Extract the (x, y) coordinate from the center of the cell holding the provided text.  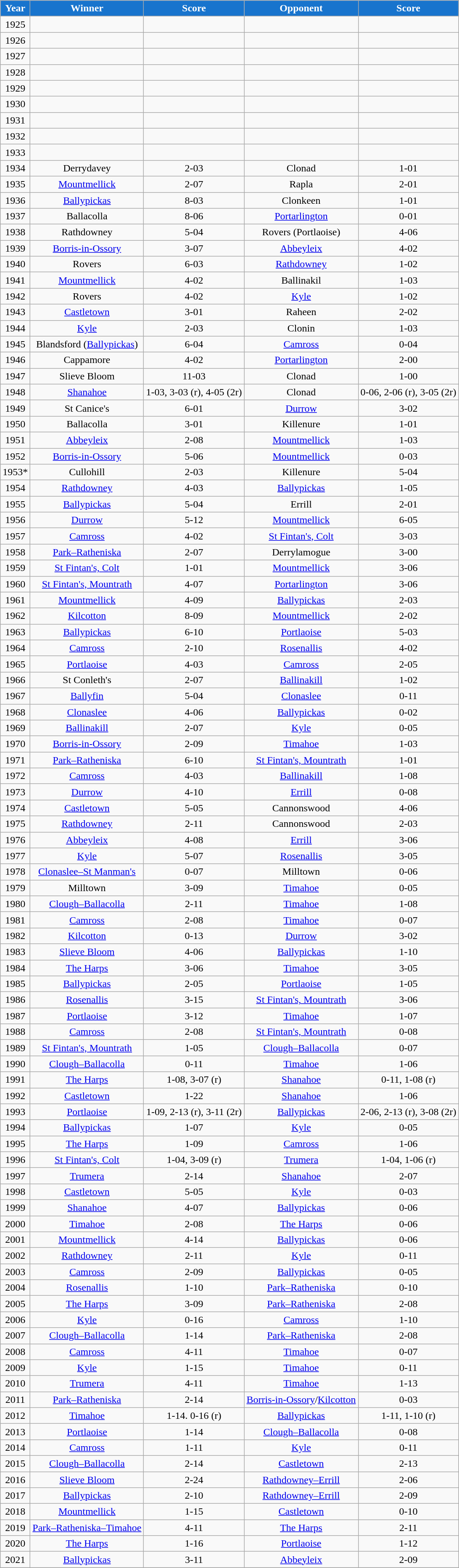
4-09 (194, 600)
1989 (15, 1048)
1-16 (194, 1544)
2009 (15, 1368)
Ballyfin (87, 696)
2-06 (409, 1479)
1-09 (194, 1144)
3-12 (194, 1016)
4-10 (194, 792)
2015 (15, 1463)
1940 (15, 264)
1963 (15, 632)
1981 (15, 920)
2002 (15, 1256)
0-04 (409, 344)
1-00 (409, 376)
1997 (15, 1176)
1966 (15, 680)
1974 (15, 808)
0-01 (409, 216)
1932 (15, 136)
Derrylamogue (301, 552)
1-09, 2-13 (r), 3-11 (2r) (194, 1112)
2007 (15, 1336)
4-08 (194, 840)
4-14 (194, 1240)
Clonkeen (301, 200)
1958 (15, 552)
1937 (15, 216)
2020 (15, 1544)
5-12 (194, 520)
1939 (15, 248)
6-03 (194, 264)
1934 (15, 168)
3-11 (194, 1560)
Opponent (301, 8)
2017 (15, 1496)
1965 (15, 664)
2014 (15, 1447)
1-08, 3-07 (r) (194, 1080)
8-06 (194, 216)
Rovers (Portlaoise) (301, 232)
2019 (15, 1528)
1938 (15, 232)
1994 (15, 1128)
Cappamore (87, 360)
1944 (15, 328)
6-01 (194, 408)
1953* (15, 472)
2016 (15, 1479)
1987 (15, 1016)
8-09 (194, 616)
1930 (15, 104)
2013 (15, 1431)
0-06, 2-06 (r), 3-05 (2r) (409, 392)
1964 (15, 648)
1988 (15, 1032)
1976 (15, 840)
1927 (15, 56)
Park–Ratheniska–Timahoe (87, 1528)
1967 (15, 696)
1-13 (409, 1384)
1-22 (194, 1096)
2005 (15, 1304)
1931 (15, 120)
1977 (15, 856)
1984 (15, 968)
1-04, 1-06 (r) (409, 1160)
1-12 (409, 1544)
11-03 (194, 376)
3-15 (194, 1000)
Clonin (301, 328)
1955 (15, 504)
1993 (15, 1112)
1-14. 0-16 (r) (194, 1415)
1973 (15, 792)
8-03 (194, 200)
6-05 (409, 520)
1970 (15, 744)
0-16 (194, 1320)
1961 (15, 600)
1948 (15, 392)
1946 (15, 360)
1999 (15, 1208)
Raheen (301, 312)
Clonaslee–St Manman's (87, 872)
St Conleth's (87, 680)
Blandsford (Ballypickas) (87, 344)
Ballinakil (301, 280)
1982 (15, 936)
1950 (15, 424)
1952 (15, 456)
6-04 (194, 344)
1957 (15, 536)
1975 (15, 824)
2-24 (194, 1479)
2-13 (409, 1463)
3-00 (409, 552)
Cullohill (87, 472)
2011 (15, 1400)
2004 (15, 1288)
1962 (15, 616)
2012 (15, 1415)
1980 (15, 904)
1978 (15, 872)
1959 (15, 568)
1935 (15, 184)
1949 (15, 408)
1945 (15, 344)
Rapla (301, 184)
1947 (15, 376)
1979 (15, 888)
1972 (15, 776)
5-07 (194, 856)
0-02 (409, 712)
1943 (15, 312)
1-11 (194, 1447)
1-04, 3-09 (r) (194, 1160)
1954 (15, 488)
2000 (15, 1224)
1942 (15, 296)
2003 (15, 1272)
0-11, 1-08 (r) (409, 1080)
1986 (15, 1000)
1995 (15, 1144)
1996 (15, 1160)
1990 (15, 1064)
1-11, 1-10 (r) (409, 1415)
1992 (15, 1096)
1960 (15, 584)
1-03, 3-03 (r), 4-05 (2r) (194, 392)
2021 (15, 1560)
3-07 (194, 248)
2006 (15, 1320)
0-13 (194, 936)
1925 (15, 24)
1971 (15, 760)
2008 (15, 1352)
3-03 (409, 536)
5-03 (409, 632)
2001 (15, 1240)
5-06 (194, 456)
Year (15, 8)
1998 (15, 1192)
Derrydavey (87, 168)
Borris-in-Ossory/Kilcotton (301, 1400)
1951 (15, 440)
1969 (15, 728)
1933 (15, 152)
1928 (15, 72)
1985 (15, 984)
2-06, 2-13 (r), 3-08 (2r) (409, 1112)
2-00 (409, 360)
1941 (15, 280)
1929 (15, 88)
1968 (15, 712)
2018 (15, 1512)
1956 (15, 520)
1926 (15, 40)
1936 (15, 200)
Winner (87, 8)
St Canice's (87, 408)
1983 (15, 952)
1991 (15, 1080)
2010 (15, 1384)
